Extract the (x, y) coordinate from the center of the cell holding the provided text.  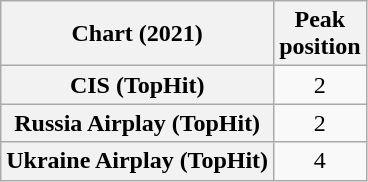
Russia Airplay (TopHit) (138, 123)
Chart (2021) (138, 34)
Ukraine Airplay (TopHit) (138, 161)
Peakposition (320, 34)
4 (320, 161)
CIS (TopHit) (138, 85)
